Pinpoint the cell where the given text exists, returning its [X, Y] midpoint coordinate. 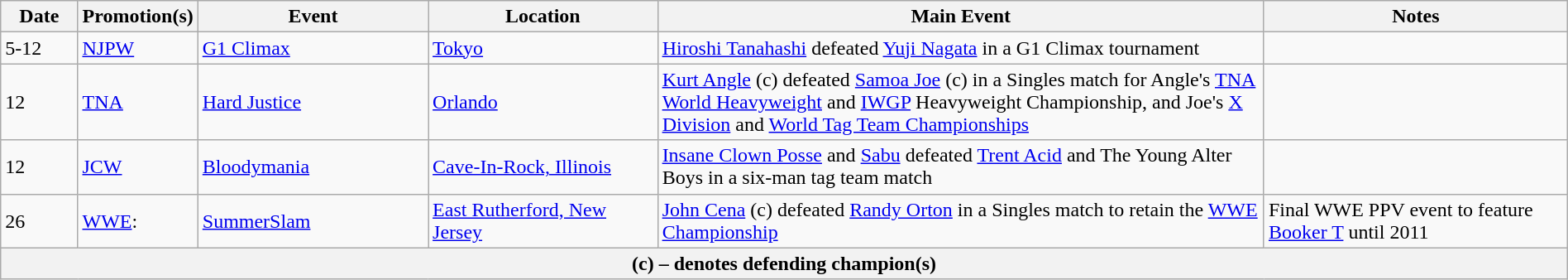
Insane Clown Posse and Sabu defeated Trent Acid and The Young Alter Boys in a six-man tag team match [961, 167]
Event [313, 17]
Hard Justice [313, 102]
Promotion(s) [137, 17]
5-12 [40, 48]
NJPW [137, 48]
SummerSlam [313, 220]
East Rutherford, New Jersey [543, 220]
TNA [137, 102]
Cave-In-Rock, Illinois [543, 167]
Bloodymania [313, 167]
Location [543, 17]
Main Event [961, 17]
JCW [137, 167]
Date [40, 17]
Hiroshi Tanahashi defeated Yuji Nagata in a G1 Climax tournament [961, 48]
WWE: [137, 220]
Tokyo [543, 48]
26 [40, 220]
Final WWE PPV event to feature Booker T until 2011 [1416, 220]
Orlando [543, 102]
Notes [1416, 17]
G1 Climax [313, 48]
(c) – denotes defending champion(s) [784, 263]
John Cena (c) defeated Randy Orton in a Singles match to retain the WWE Championship [961, 220]
